Detect which cell encompasses the target text, then output its (X, Y) center coordinate. 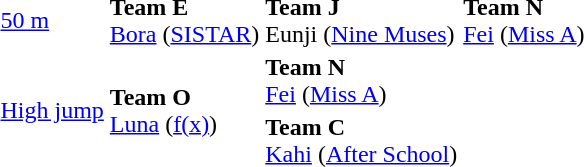
Team NFei (Miss A) (362, 80)
